From the cell containing the given text, extract its center point as (X, Y) coordinate. 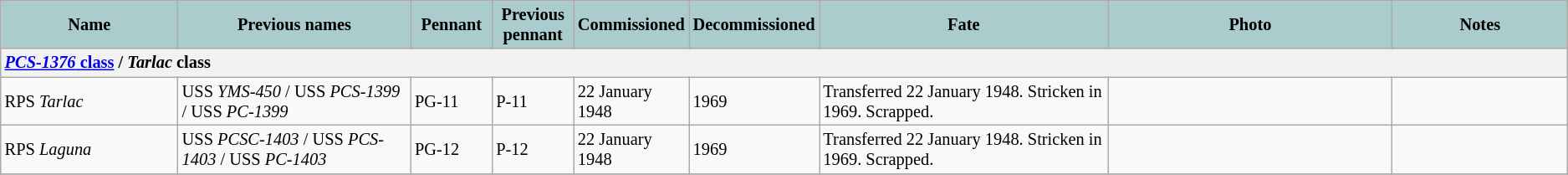
P-12 (533, 149)
USS PCSC-1403 / USS PCS-1403 / USS PC-1403 (294, 149)
Notes (1480, 24)
PCS-1376 class / Tarlac class (784, 63)
Name (89, 24)
Previous names (294, 24)
Fate (964, 24)
Decommissioned (754, 24)
Photo (1250, 24)
P-11 (533, 101)
PG-11 (452, 101)
Pennant (452, 24)
PG-12 (452, 149)
RPS Laguna (89, 149)
RPS Tarlac (89, 101)
USS YMS-450 / USS PCS-1399 / USS PC-1399 (294, 101)
Previous pennant (533, 24)
Commissioned (631, 24)
